Output the [x, y] coordinate of the center of the cell containing the given text.  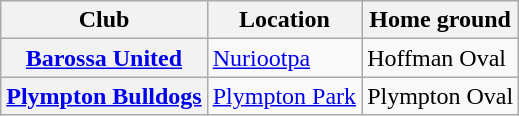
Hoffman Oval [440, 58]
Plympton Park [284, 96]
Plympton Oval [440, 96]
Location [284, 20]
Plympton Bulldogs [104, 96]
Club [104, 20]
Nuriootpa [284, 58]
Barossa United [104, 58]
Home ground [440, 20]
